Return the [X, Y] coordinate for the center point of the cell that contains the specified text.  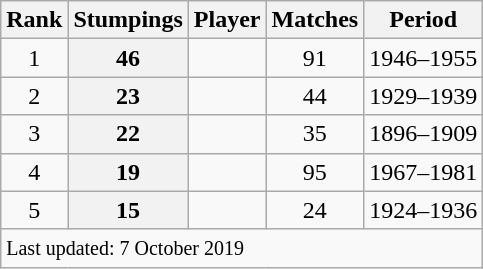
1929–1939 [424, 96]
23 [128, 96]
1924–1936 [424, 210]
91 [315, 58]
Player [227, 20]
46 [128, 58]
22 [128, 134]
5 [34, 210]
19 [128, 172]
1967–1981 [424, 172]
4 [34, 172]
Stumpings [128, 20]
24 [315, 210]
Period [424, 20]
Last updated: 7 October 2019 [242, 248]
44 [315, 96]
95 [315, 172]
Matches [315, 20]
3 [34, 134]
2 [34, 96]
1 [34, 58]
1896–1909 [424, 134]
15 [128, 210]
1946–1955 [424, 58]
Rank [34, 20]
35 [315, 134]
